Identify which cell holds the provided text, then report its [x, y] central coordinate. 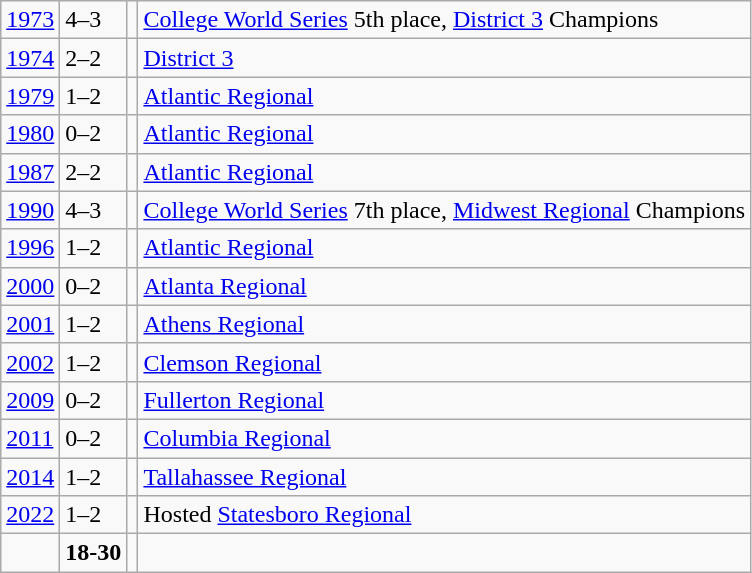
2022 [30, 515]
Hosted Statesboro Regional [444, 515]
2014 [30, 477]
2000 [30, 286]
1973 [30, 20]
1974 [30, 58]
Atlanta Regional [444, 286]
District 3 [444, 58]
2002 [30, 362]
Tallahassee Regional [444, 477]
Fullerton Regional [444, 400]
1990 [30, 210]
1980 [30, 134]
College World Series 7th place, Midwest Regional Champions [444, 210]
College World Series 5th place, District 3 Champions [444, 20]
1987 [30, 172]
18-30 [94, 553]
2011 [30, 438]
Columbia Regional [444, 438]
2001 [30, 324]
1996 [30, 248]
Clemson Regional [444, 362]
Athens Regional [444, 324]
1979 [30, 96]
2009 [30, 400]
